Return (x, y) of the center of cell containing provided text 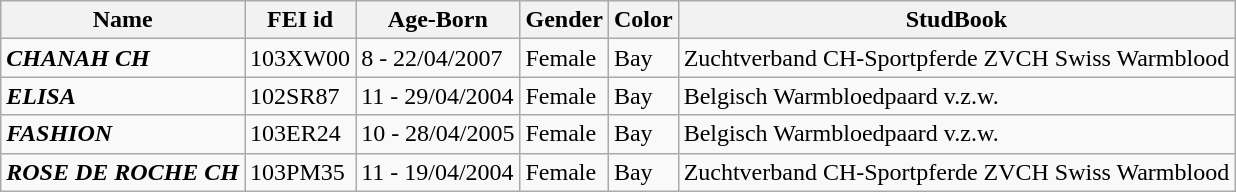
103XW00 (300, 58)
Color (643, 20)
FASHION (123, 134)
10 - 28/04/2005 (438, 134)
102SR87 (300, 96)
11 - 29/04/2004 (438, 96)
11 - 19/04/2004 (438, 172)
StudBook (956, 20)
Age-Born (438, 20)
8 - 22/04/2007 (438, 58)
CHANAH CH (123, 58)
103ER24 (300, 134)
Gender (564, 20)
Name (123, 20)
ELISA (123, 96)
103PM35 (300, 172)
FEI id (300, 20)
ROSE DE ROCHE CH (123, 172)
